Locate the cell with the specified text and output its (x, y) center coordinate. 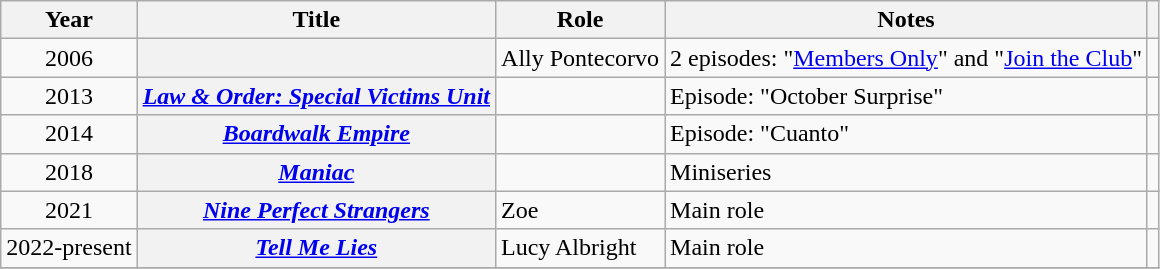
Role (580, 20)
Zoe (580, 210)
Law & Order: Special Victims Unit (316, 96)
Tell Me Lies (316, 248)
Notes (906, 20)
Episode: "Cuanto" (906, 134)
2022-present (69, 248)
Maniac (316, 172)
Miniseries (906, 172)
2018 (69, 172)
Year (69, 20)
2014 (69, 134)
2021 (69, 210)
Nine Perfect Strangers (316, 210)
Episode: "October Surprise" (906, 96)
Boardwalk Empire (316, 134)
2013 (69, 96)
2006 (69, 58)
Title (316, 20)
2 episodes: "Members Only" and "Join the Club" (906, 58)
Lucy Albright (580, 248)
Ally Pontecorvo (580, 58)
